Identify which cell holds the provided text, then report its [x, y] central coordinate. 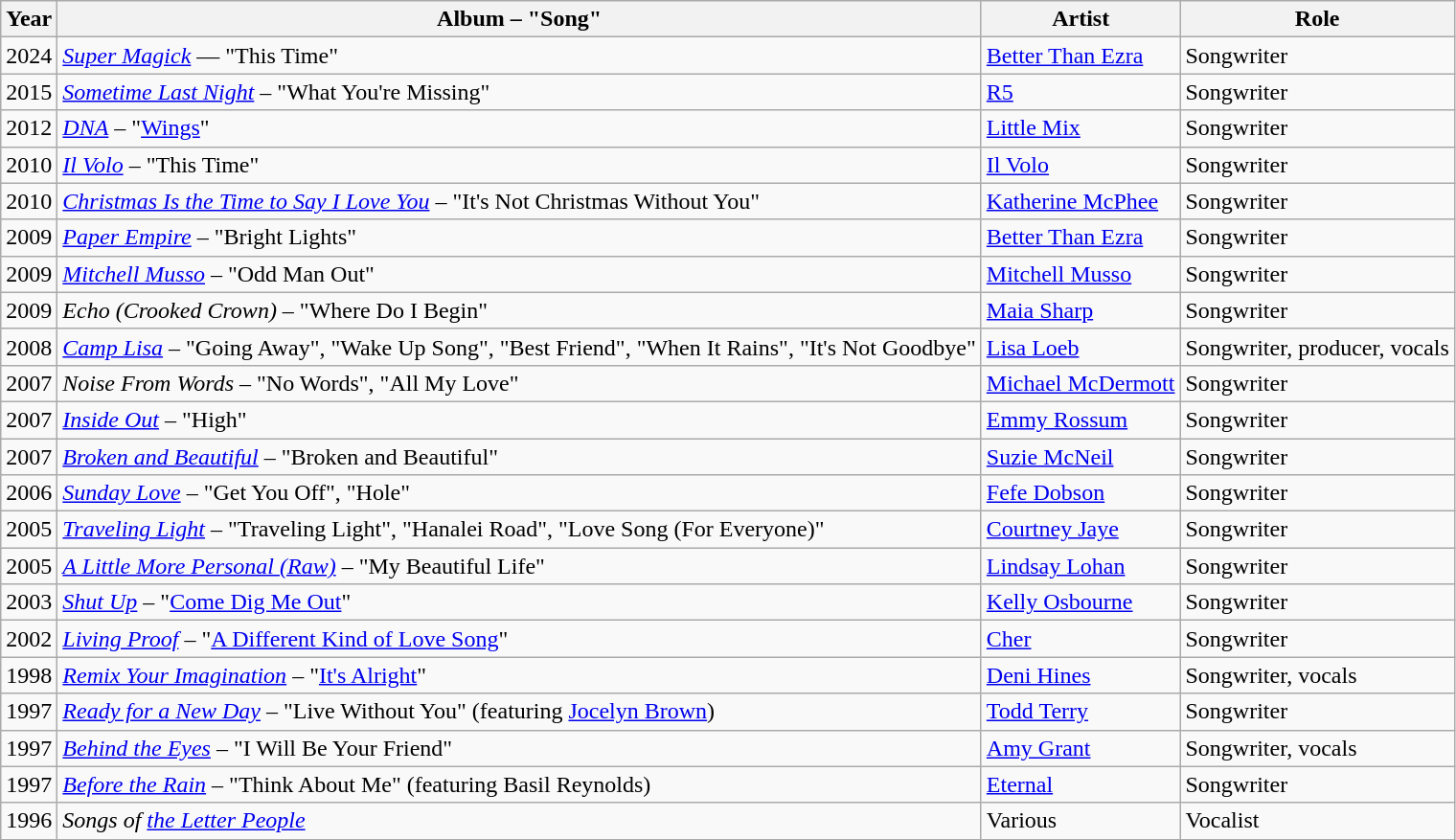
Ready for a New Day – "Live Without You" (featuring Jocelyn Brown) [519, 712]
1998 [29, 675]
Il Volo – "This Time" [519, 165]
R5 [1081, 92]
Deni Hines [1081, 675]
Year [29, 19]
Eternal [1081, 784]
Fefe Dobson [1081, 493]
Mitchell Musso – "Odd Man Out" [519, 274]
Il Volo [1081, 165]
2008 [29, 347]
Camp Lisa – "Going Away", "Wake Up Song", "Best Friend", "When It Rains", "It's Not Goodbye" [519, 347]
Vocalist [1317, 821]
2006 [29, 493]
Shut Up – "Come Dig Me Out" [519, 602]
Inside Out – "High" [519, 420]
Michael McDermott [1081, 383]
Lindsay Lohan [1081, 566]
Broken and Beautiful – "Broken and Beautiful" [519, 457]
2003 [29, 602]
Sometime Last Night – "What You're Missing" [519, 92]
2024 [29, 56]
Noise From Words – "No Words", "All My Love" [519, 383]
Suzie McNeil [1081, 457]
Todd Terry [1081, 712]
Kelly Osbourne [1081, 602]
Echo (Crooked Crown) – "Where Do I Begin" [519, 310]
Amy Grant [1081, 748]
Album – "Song" [519, 19]
Songs of the Letter People [519, 821]
1996 [29, 821]
Courtney Jaye [1081, 530]
Before the Rain – "Think About Me" (featuring Basil Reynolds) [519, 784]
Christmas Is the Time to Say I Love You – "It's Not Christmas Without You" [519, 201]
Super Magick — "This Time" [519, 56]
Emmy Rossum [1081, 420]
Traveling Light – "Traveling Light", "Hanalei Road", "Love Song (For Everyone)" [519, 530]
2012 [29, 128]
2015 [29, 92]
Lisa Loeb [1081, 347]
Katherine McPhee [1081, 201]
Behind the Eyes – "I Will Be Your Friend" [519, 748]
DNA – "Wings" [519, 128]
Mitchell Musso [1081, 274]
Artist [1081, 19]
Various [1081, 821]
Living Proof – "A Different Kind of Love Song" [519, 639]
2002 [29, 639]
Sunday Love – "Get You Off", "Hole" [519, 493]
Little Mix [1081, 128]
Maia Sharp [1081, 310]
A Little More Personal (Raw) – "My Beautiful Life" [519, 566]
Cher [1081, 639]
Remix Your Imagination – "It's Alright" [519, 675]
Songwriter, producer, vocals [1317, 347]
Role [1317, 19]
Paper Empire – "Bright Lights" [519, 238]
